Detect which cell encompasses the target text, then output its (X, Y) center coordinate. 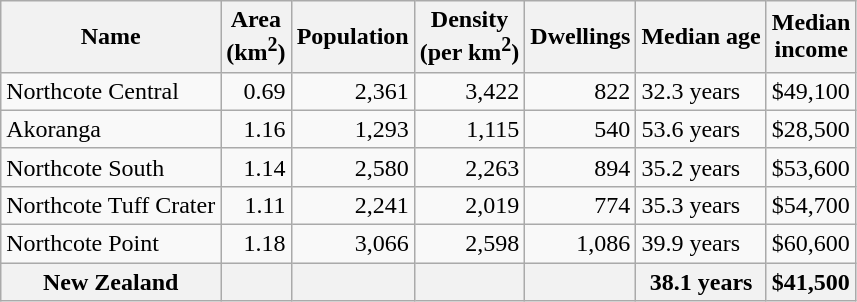
2,361 (352, 91)
Density(per km2) (470, 37)
3,066 (352, 244)
0.69 (256, 91)
1.11 (256, 205)
Area(km2) (256, 37)
New Zealand (111, 282)
2,019 (470, 205)
1.14 (256, 167)
$41,500 (811, 282)
39.9 years (701, 244)
Dwellings (580, 37)
1,115 (470, 129)
774 (580, 205)
Population (352, 37)
$54,700 (811, 205)
Median age (701, 37)
2,263 (470, 167)
1,293 (352, 129)
Northcote Tuff Crater (111, 205)
894 (580, 167)
2,580 (352, 167)
2,241 (352, 205)
32.3 years (701, 91)
$60,600 (811, 244)
$49,100 (811, 91)
1.16 (256, 129)
1.18 (256, 244)
35.3 years (701, 205)
$28,500 (811, 129)
$53,600 (811, 167)
540 (580, 129)
53.6 years (701, 129)
Northcote Point (111, 244)
Northcote South (111, 167)
3,422 (470, 91)
35.2 years (701, 167)
Akoranga (111, 129)
1,086 (580, 244)
822 (580, 91)
Name (111, 37)
Northcote Central (111, 91)
2,598 (470, 244)
38.1 years (701, 282)
Medianincome (811, 37)
